Output the (x, y) coordinate of the center of the cell containing the given text.  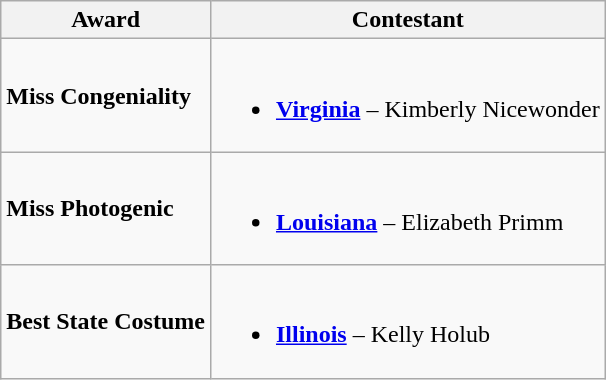
Award (106, 20)
Louisiana – Elizabeth Primm (408, 208)
Virginia – Kimberly Nicewonder (408, 96)
Illinois – Kelly Holub (408, 322)
Contestant (408, 20)
Miss Congeniality (106, 96)
Best State Costume (106, 322)
Miss Photogenic (106, 208)
